Search for the cell housing the specified text and yield its [x, y] center coordinate. 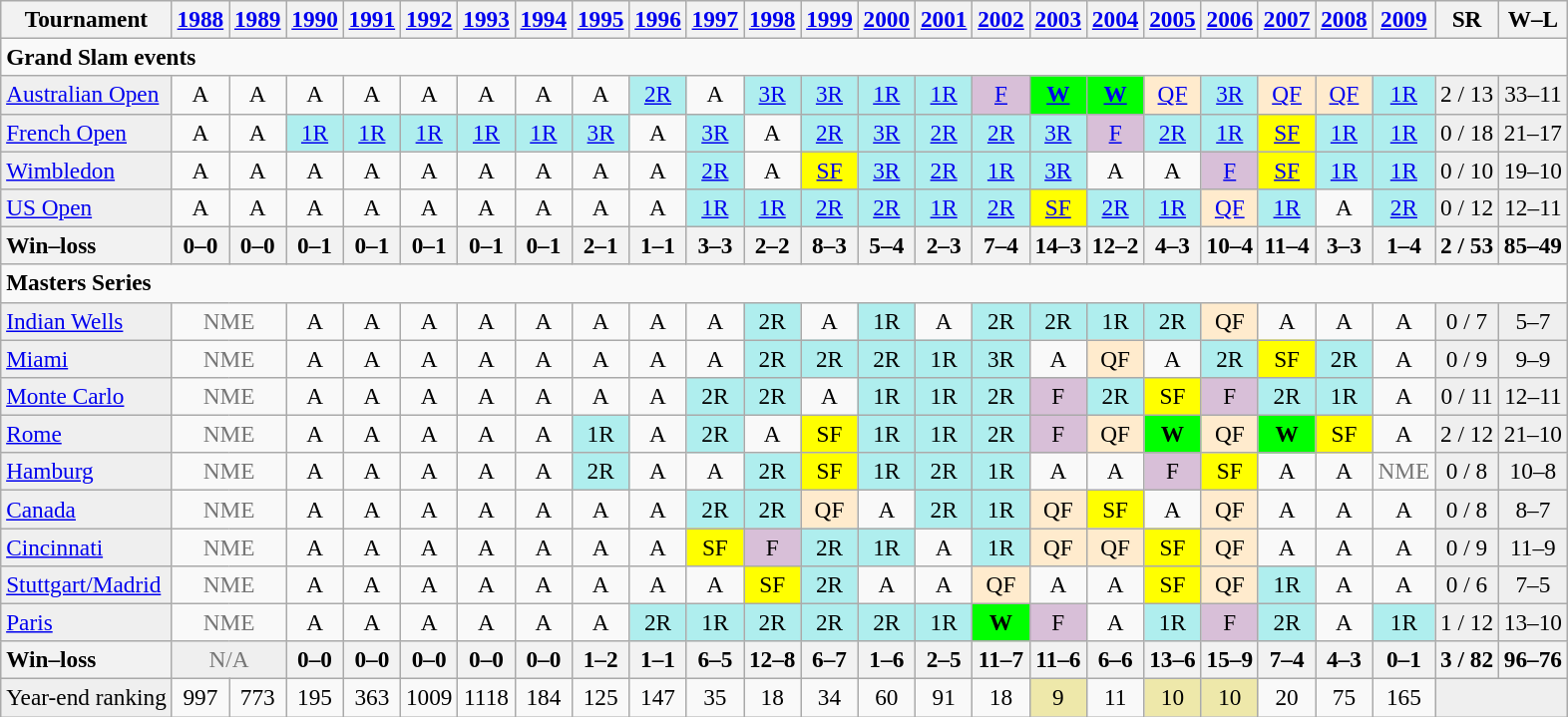
0 / 11 [1467, 396]
12–8 [772, 660]
Australian Open [86, 95]
2008 [1345, 19]
14–3 [1057, 245]
1989 [257, 19]
2000 [886, 19]
2001 [944, 19]
2007 [1287, 19]
11–7 [1001, 660]
8–3 [830, 245]
2–1 [600, 245]
1–6 [886, 660]
2003 [1057, 19]
1–2 [600, 660]
Tournament [86, 19]
US Open [86, 207]
2009 [1404, 19]
125 [600, 697]
6–6 [1115, 660]
10–4 [1229, 245]
1995 [600, 19]
11 [1115, 697]
2 / 53 [1467, 245]
195 [315, 697]
Cincinnati [86, 546]
35 [714, 697]
Masters Series [784, 283]
8–7 [1532, 509]
1992 [429, 19]
Monte Carlo [86, 396]
13–10 [1532, 622]
Year-end ranking [86, 697]
34 [830, 697]
75 [1345, 697]
2–2 [772, 245]
Miami [86, 358]
773 [257, 697]
1–4 [1404, 245]
2–3 [944, 245]
91 [944, 697]
33–11 [1532, 95]
2 / 12 [1467, 434]
15–9 [1229, 660]
7–5 [1532, 584]
165 [1404, 697]
SR [1467, 19]
1118 [487, 697]
2–5 [944, 660]
5–4 [886, 245]
6–7 [830, 660]
1999 [830, 19]
5–7 [1532, 321]
2002 [1001, 19]
6–5 [714, 660]
1988 [199, 19]
20 [1287, 697]
Rome [86, 434]
Paris [86, 622]
19–10 [1532, 170]
Wimbledon [86, 170]
Stuttgart/Madrid [86, 584]
Indian Wells [86, 321]
W–L [1532, 19]
96–76 [1532, 660]
Canada [86, 509]
N/A [229, 660]
147 [658, 697]
1998 [772, 19]
1994 [543, 19]
1009 [429, 697]
21–17 [1532, 133]
10–8 [1532, 472]
363 [371, 697]
2006 [1229, 19]
2004 [1115, 19]
0 / 6 [1467, 584]
11–6 [1057, 660]
Grand Slam events [784, 57]
3 / 82 [1467, 660]
2005 [1173, 19]
0 / 10 [1467, 170]
21–10 [1532, 434]
11–9 [1532, 546]
1991 [371, 19]
0 / 18 [1467, 133]
Hamburg [86, 472]
French Open [86, 133]
9 [1057, 697]
0 / 7 [1467, 321]
1 / 12 [1467, 622]
13–6 [1173, 660]
1997 [714, 19]
1996 [658, 19]
2 / 13 [1467, 95]
60 [886, 697]
997 [199, 697]
1990 [315, 19]
11–4 [1287, 245]
1993 [487, 19]
85–49 [1532, 245]
9–9 [1532, 358]
184 [543, 697]
0 / 12 [1467, 207]
12–2 [1115, 245]
